Pinpoint the cell where the given text exists, returning its (X, Y) midpoint coordinate. 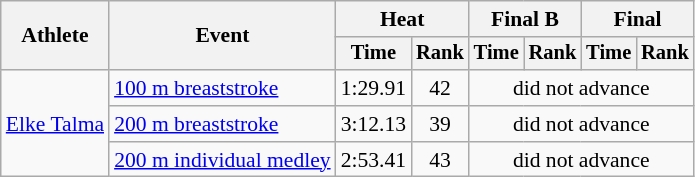
1:29.91 (374, 88)
Athlete (55, 36)
42 (440, 88)
200 m breaststroke (222, 124)
Final B (525, 19)
100 m breaststroke (222, 88)
Event (222, 36)
Heat (402, 19)
39 (440, 124)
Final (637, 19)
Elke Talma (55, 124)
3:12.13 (374, 124)
